Detect which cell encompasses the target text, then output its (x, y) center coordinate. 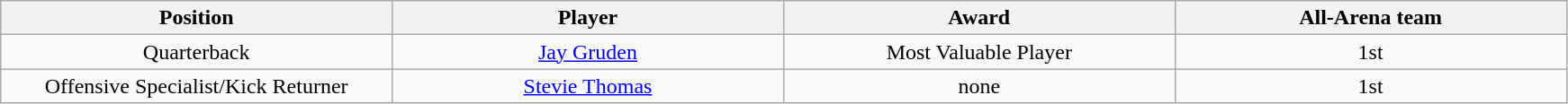
Quarterback (196, 52)
Most Valuable Player (979, 52)
Position (196, 18)
Offensive Specialist/Kick Returner (196, 86)
none (979, 86)
All-Arena team (1370, 18)
Stevie Thomas (589, 86)
Award (979, 18)
Player (589, 18)
Jay Gruden (589, 52)
